Return the [X, Y] coordinate for the center point of the cell that contains the specified text.  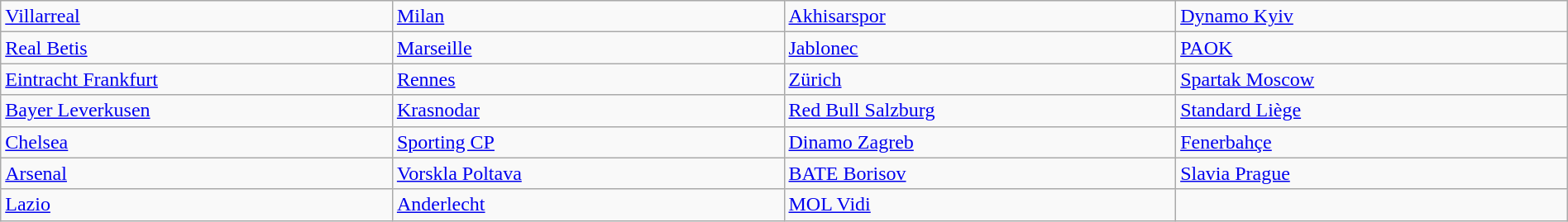
MOL Vidi [980, 205]
Eintracht Frankfurt [197, 79]
Vorskla Poltava [588, 173]
Standard Liège [1372, 111]
Slavia Prague [1372, 173]
Milan [588, 17]
BATE Borisov [980, 173]
Zürich [980, 79]
Red Bull Salzburg [980, 111]
Krasnodar [588, 111]
Spartak Moscow [1372, 79]
Chelsea [197, 142]
Sporting CP [588, 142]
Villarreal [197, 17]
Rennes [588, 79]
Jablonec [980, 48]
Bayer Leverkusen [197, 111]
Marseille [588, 48]
Real Betis [197, 48]
Akhisarspor [980, 17]
Dinamo Zagreb [980, 142]
Lazio [197, 205]
Dynamo Kyiv [1372, 17]
Fenerbahçe [1372, 142]
Anderlecht [588, 205]
Arsenal [197, 173]
PAOK [1372, 48]
